Return the [x, y] coordinate for the center point of the cell that contains the specified text.  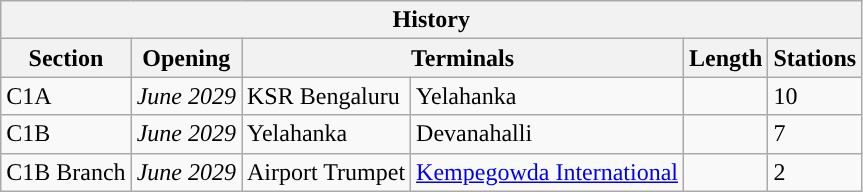
KSR Bengaluru [326, 96]
7 [815, 134]
History [432, 20]
Kempegowda International [548, 172]
Airport Trumpet [326, 172]
Length [726, 58]
C1B Branch [66, 172]
Opening [186, 58]
Devanahalli [548, 134]
Stations [815, 58]
2 [815, 172]
C1B [66, 134]
Terminals [463, 58]
Section [66, 58]
10 [815, 96]
C1A [66, 96]
